Search for the cell housing the specified text and yield its (x, y) center coordinate. 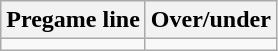
Pregame line (74, 20)
Over/under (210, 20)
